Extract the (X, Y) coordinate from the center of the cell holding the provided text.  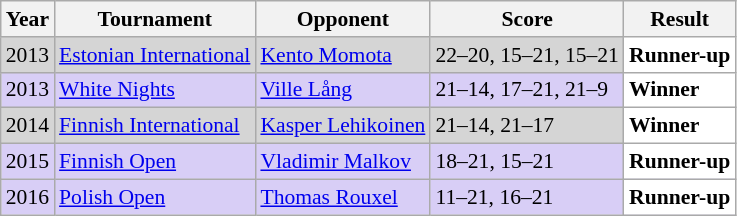
Tournament (154, 19)
Estonian International (154, 55)
Kasper Lehikoinen (342, 126)
Vladimir Malkov (342, 162)
21–14, 21–17 (527, 126)
Finnish International (154, 126)
White Nights (154, 90)
Kento Momota (342, 55)
2016 (28, 197)
2014 (28, 126)
Ville Lång (342, 90)
2015 (28, 162)
Score (527, 19)
11–21, 16–21 (527, 197)
Polish Open (154, 197)
Thomas Rouxel (342, 197)
Opponent (342, 19)
Finnish Open (154, 162)
18–21, 15–21 (527, 162)
Year (28, 19)
Result (680, 19)
22–20, 15–21, 15–21 (527, 55)
21–14, 17–21, 21–9 (527, 90)
